Extract the (x, y) coordinate from the center of the cell holding the provided text.  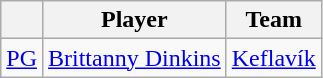
Brittanny Dinkins (134, 58)
PG (22, 58)
Player (134, 20)
Keflavík (274, 58)
Team (274, 20)
